Detect which cell encompasses the target text, then output its [x, y] center coordinate. 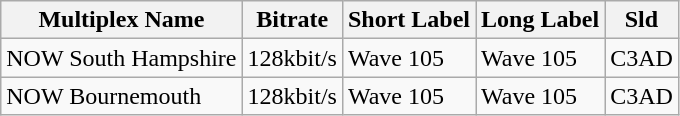
Sld [642, 20]
Long Label [540, 20]
Multiplex Name [122, 20]
Short Label [408, 20]
NOW South Hampshire [122, 58]
NOW Bournemouth [122, 96]
Bitrate [292, 20]
